Return [x, y] of the center of cell containing provided text 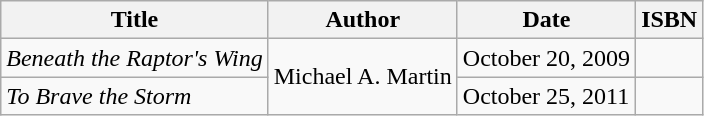
Michael A. Martin [362, 77]
October 20, 2009 [546, 58]
To Brave the Storm [134, 96]
ISBN [670, 20]
Beneath the Raptor's Wing [134, 58]
October 25, 2011 [546, 96]
Title [134, 20]
Author [362, 20]
Date [546, 20]
